Output the [x, y] coordinate of the center of the cell containing the given text.  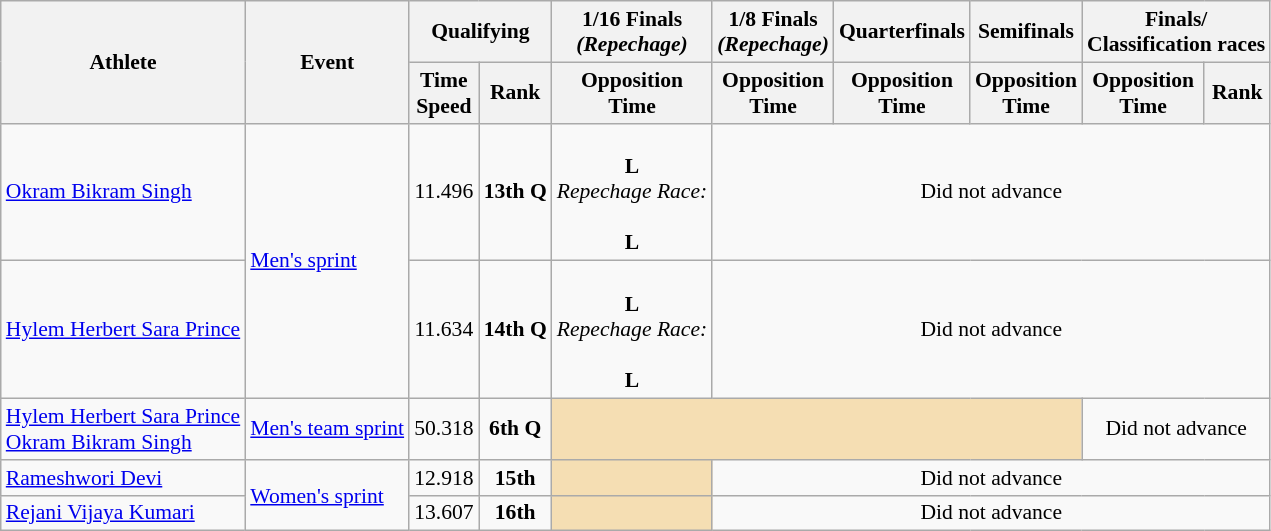
Hylem Herbert Sara PrinceOkram Bikram Singh [123, 430]
Semifinals [1026, 32]
Women's sprint [327, 496]
TimeSpeed [444, 92]
13.607 [444, 513]
Men's sprint [327, 260]
11.634 [444, 330]
11.496 [444, 192]
Rameshwori Devi [123, 478]
14th Q [516, 330]
16th [516, 513]
15th [516, 478]
Quarterfinals [902, 32]
Rejani Vijaya Kumari [123, 513]
Athlete [123, 62]
12.918 [444, 478]
Finals/Classification races [1176, 32]
Hylem Herbert Sara Prince [123, 330]
Men's team sprint [327, 430]
50.318 [444, 430]
6th Q [516, 430]
13th Q [516, 192]
Okram Bikram Singh [123, 192]
Event [327, 62]
Qualifying [480, 32]
1/16 Finals(Repechage) [632, 32]
1/8 Finals(Repechage) [773, 32]
